Determine the [X, Y] coordinate at the center of the cell enclosing the given text.  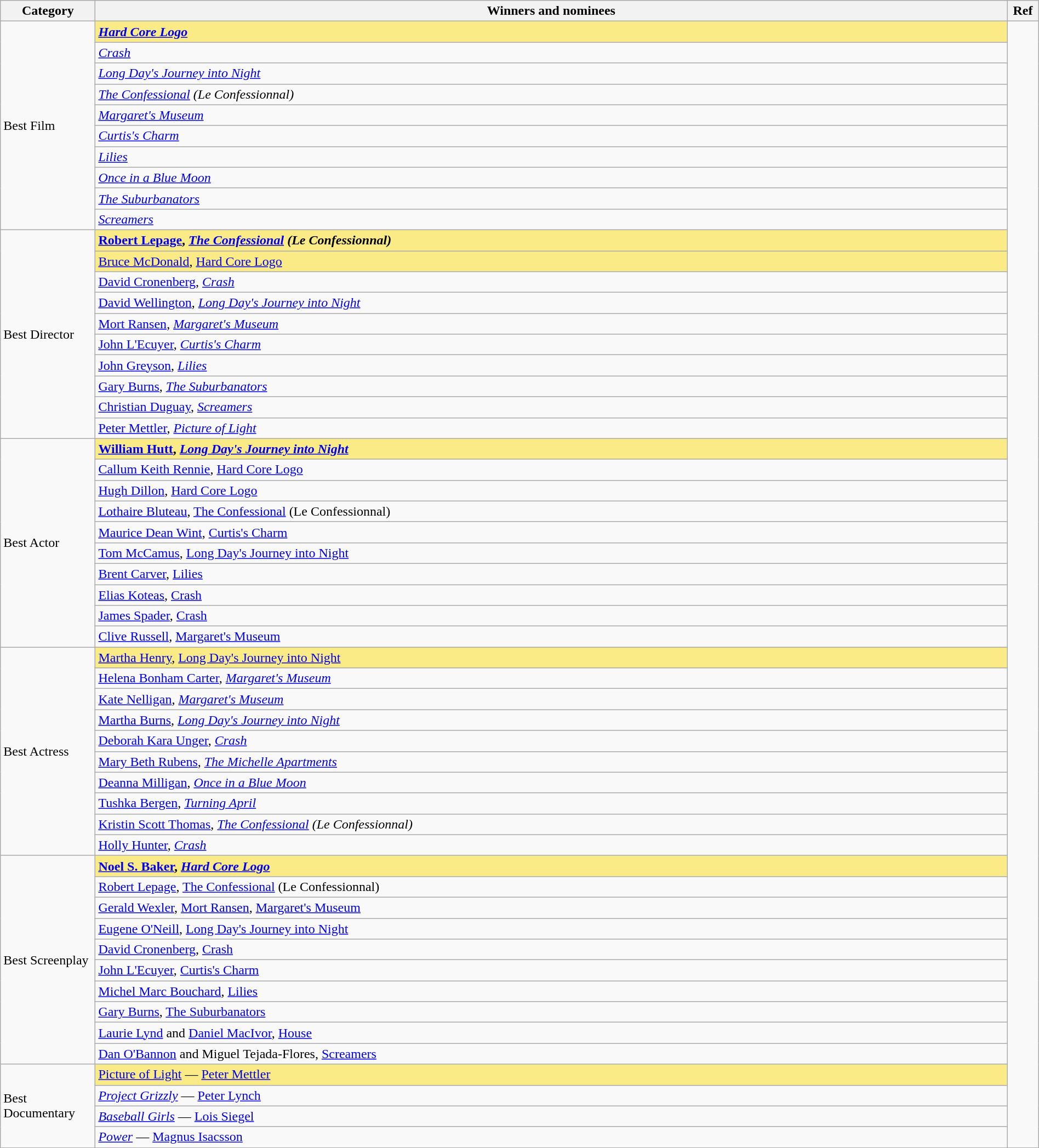
Elias Koteas, Crash [551, 595]
Callum Keith Rennie, Hard Core Logo [551, 470]
Martha Henry, Long Day's Journey into Night [551, 658]
Eugene O'Neill, Long Day's Journey into Night [551, 929]
David Wellington, Long Day's Journey into Night [551, 303]
Dan O'Bannon and Miguel Tejada-Flores, Screamers [551, 1054]
Picture of Light — Peter Mettler [551, 1075]
Peter Mettler, Picture of Light [551, 428]
Holly Hunter, Crash [551, 845]
Best Actor [48, 542]
Ref [1023, 11]
Category [48, 11]
Kristin Scott Thomas, The Confessional (Le Confessionnal) [551, 824]
Baseball Girls — Lois Siegel [551, 1116]
Michel Marc Bouchard, Lilies [551, 991]
Best Director [48, 334]
Helena Bonham Carter, Margaret's Museum [551, 678]
Best Actress [48, 752]
Christian Duguay, Screamers [551, 407]
Hugh Dillon, Hard Core Logo [551, 490]
Tom McCamus, Long Day's Journey into Night [551, 553]
Curtis's Charm [551, 136]
Kate Nelligan, Margaret's Museum [551, 699]
Brent Carver, Lilies [551, 574]
Best Screenplay [48, 960]
Power — Magnus Isacsson [551, 1137]
Best Documentary [48, 1106]
John Greyson, Lilies [551, 365]
Clive Russell, Margaret's Museum [551, 637]
Winners and nominees [551, 11]
Tushka Bergen, Turning April [551, 803]
Maurice Dean Wint, Curtis's Charm [551, 532]
Bruce McDonald, Hard Core Logo [551, 261]
The Confessional (Le Confessionnal) [551, 94]
Noel S. Baker, Hard Core Logo [551, 866]
Lilies [551, 157]
James Spader, Crash [551, 616]
Hard Core Logo [551, 32]
Mort Ransen, Margaret's Museum [551, 324]
Project Grizzly — Peter Lynch [551, 1095]
Mary Beth Rubens, The Michelle Apartments [551, 762]
Gerald Wexler, Mort Ransen, Margaret's Museum [551, 907]
Once in a Blue Moon [551, 178]
Lothaire Bluteau, The Confessional (Le Confessionnal) [551, 511]
Screamers [551, 219]
Best Film [48, 126]
William Hutt, Long Day's Journey into Night [551, 449]
Long Day's Journey into Night [551, 73]
Margaret's Museum [551, 115]
Deanna Milligan, Once in a Blue Moon [551, 783]
Deborah Kara Unger, Crash [551, 741]
Laurie Lynd and Daniel MacIvor, House [551, 1033]
Martha Burns, Long Day's Journey into Night [551, 720]
The Suburbanators [551, 198]
Crash [551, 53]
